Determine the (X, Y) coordinate at the center of the cell enclosing the given text.  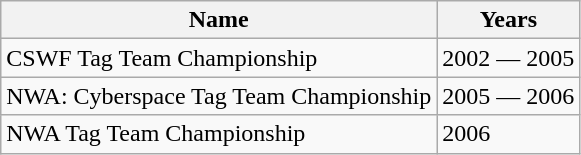
NWA: Cyberspace Tag Team Championship (219, 96)
NWA Tag Team Championship (219, 134)
CSWF Tag Team Championship (219, 58)
2006 (508, 134)
2002 — 2005 (508, 58)
2005 — 2006 (508, 96)
Years (508, 20)
Name (219, 20)
